Return (x, y) of the center of cell containing provided text 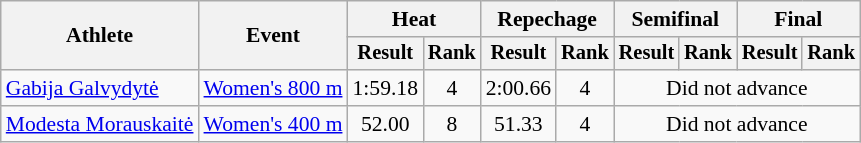
Repechage (548, 19)
Event (274, 36)
Gabija Galvydytė (100, 88)
Final (798, 19)
Modesta Morauskaitė (100, 124)
8 (452, 124)
Women's 800 m (274, 88)
51.33 (518, 124)
1:59.18 (386, 88)
Athlete (100, 36)
52.00 (386, 124)
2:00.66 (518, 88)
Heat (414, 19)
Semifinal (676, 19)
Women's 400 m (274, 124)
